Locate the cell with the specified text and output its [x, y] center coordinate. 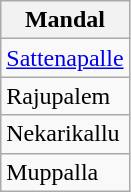
Muppalla [65, 172]
Nekarikallu [65, 134]
Mandal [65, 20]
Rajupalem [65, 96]
Sattenapalle [65, 58]
